Capture the cell that displays the provided text and extract its [x, y] central coordinate. 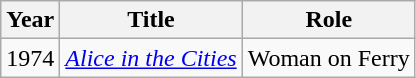
Woman on Ferry [328, 58]
1974 [30, 58]
Alice in the Cities [151, 58]
Role [328, 20]
Year [30, 20]
Title [151, 20]
